Scan for the cell matching the given text and deliver its [X, Y] coordinate at center. 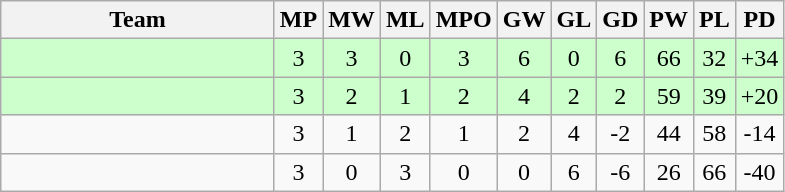
MP [298, 20]
MPO [464, 20]
-2 [620, 134]
PD [760, 20]
32 [714, 58]
Team [138, 20]
44 [669, 134]
GD [620, 20]
ML [405, 20]
GL [574, 20]
PW [669, 20]
26 [669, 172]
MW [352, 20]
59 [669, 96]
+20 [760, 96]
-14 [760, 134]
GW [524, 20]
39 [714, 96]
-40 [760, 172]
PL [714, 20]
-6 [620, 172]
+34 [760, 58]
58 [714, 134]
